Identify which cell holds the provided text, then report its [X, Y] central coordinate. 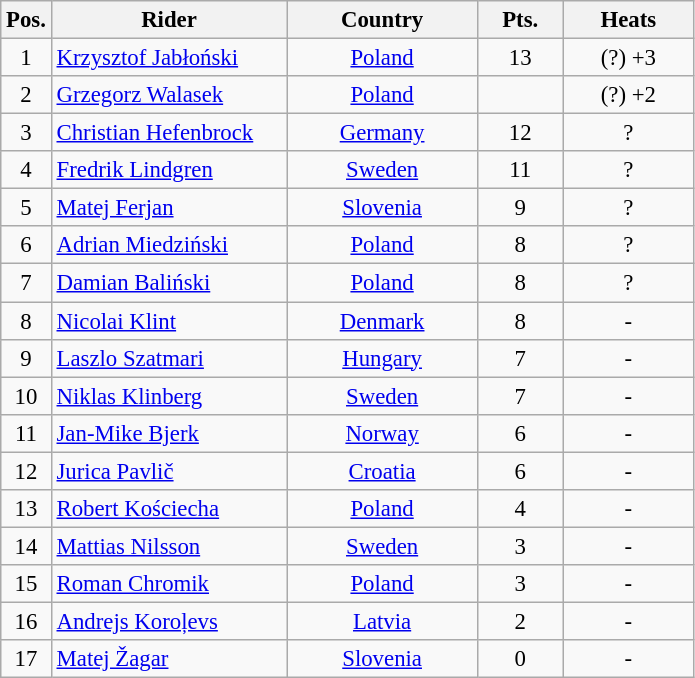
14 [26, 546]
1 [26, 58]
Krzysztof Jabłoński [169, 58]
Fredrik Lindgren [169, 170]
Adrian Miedziński [169, 245]
(?) +3 [628, 58]
Christian Hefenbrock [169, 133]
Croatia [382, 471]
15 [26, 584]
Jan-Mike Bjerk [169, 433]
Mattias Nilsson [169, 546]
(?) +2 [628, 95]
Laszlo Szatmari [169, 358]
Germany [382, 133]
Hungary [382, 358]
Nicolai Klint [169, 321]
Jurica Pavlič [169, 471]
Matej Žagar [169, 659]
16 [26, 621]
Robert Kościecha [169, 509]
Country [382, 20]
Matej Ferjan [169, 208]
Denmark [382, 321]
Damian Baliński [169, 283]
5 [26, 208]
Grzegorz Walasek [169, 95]
Niklas Klinberg [169, 396]
Pos. [26, 20]
Roman Chromik [169, 584]
Andrejs Koroļevs [169, 621]
Rider [169, 20]
Latvia [382, 621]
10 [26, 396]
Norway [382, 433]
17 [26, 659]
Pts. [520, 20]
Heats [628, 20]
0 [520, 659]
